Scan for the cell matching the given text and deliver its (x, y) coordinate at center. 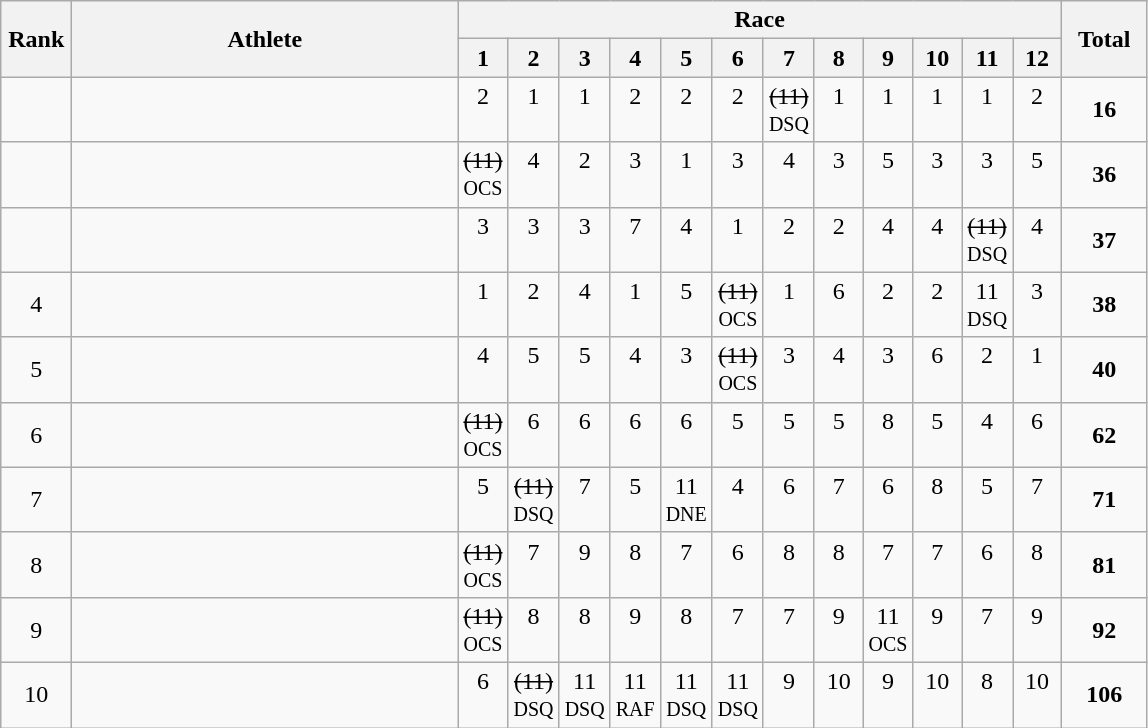
Rank (36, 39)
38 (1104, 304)
11RAF (635, 694)
71 (1104, 500)
40 (1104, 370)
Total (1104, 39)
11OCS (888, 630)
11DNE (686, 500)
11 (988, 58)
12 (1038, 58)
Race (760, 20)
16 (1104, 110)
37 (1104, 240)
92 (1104, 630)
62 (1104, 434)
81 (1104, 564)
Athlete (265, 39)
106 (1104, 694)
36 (1104, 174)
